Find where the given text appears and provide that cell's center as [X, Y] coordinate. 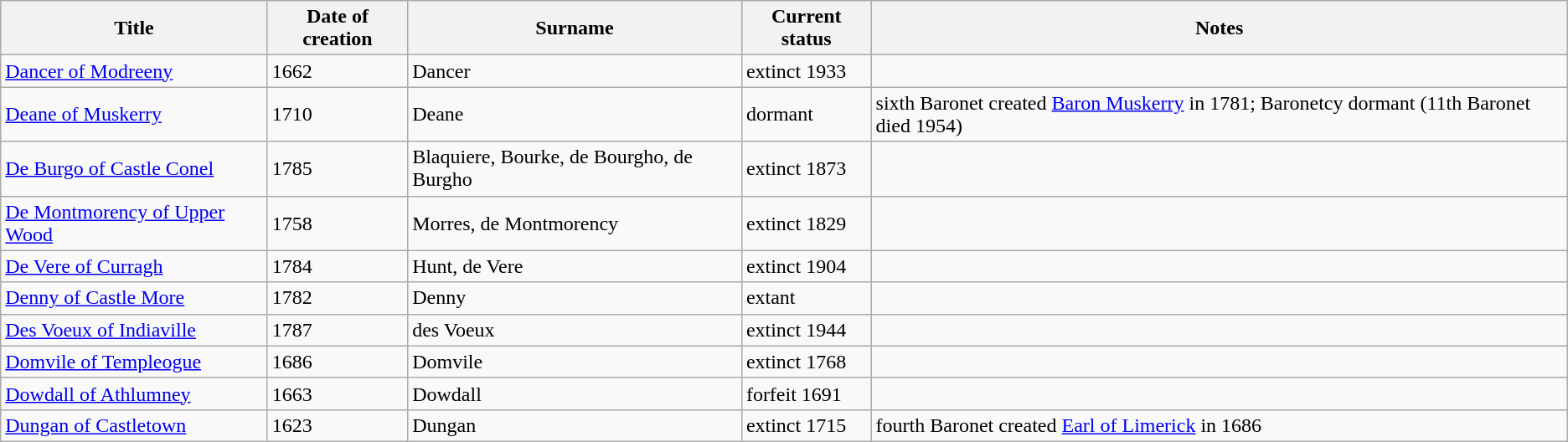
extinct 1944 [806, 330]
1784 [337, 266]
extinct 1904 [806, 266]
extinct 1768 [806, 362]
1623 [337, 425]
Domvile of Templeogue [134, 362]
Surname [575, 28]
1782 [337, 298]
Dancer [575, 71]
Current status [806, 28]
Denny [575, 298]
1686 [337, 362]
Deane [575, 114]
1662 [337, 71]
Title [134, 28]
1710 [337, 114]
Dowdall [575, 393]
extinct 1933 [806, 71]
forfeit 1691 [806, 393]
De Montmorency of Upper Wood [134, 223]
extinct 1829 [806, 223]
1663 [337, 393]
Hunt, de Vere [575, 266]
extinct 1873 [806, 169]
1758 [337, 223]
Deane of Muskerry [134, 114]
De Vere of Curragh [134, 266]
extinct 1715 [806, 425]
Denny of Castle More [134, 298]
Blaquiere, Bourke, de Bourgho, de Burgho [575, 169]
des Voeux [575, 330]
1785 [337, 169]
1787 [337, 330]
Dancer of Modreeny [134, 71]
dormant [806, 114]
extant [806, 298]
Notes [1220, 28]
fourth Baronet created Earl of Limerick in 1686 [1220, 425]
Domvile [575, 362]
Des Voeux of Indiaville [134, 330]
Dungan of Castletown [134, 425]
Dungan [575, 425]
Date of creation [337, 28]
sixth Baronet created Baron Muskerry in 1781; Baronetcy dormant (11th Baronet died 1954) [1220, 114]
Morres, de Montmorency [575, 223]
Dowdall of Athlumney [134, 393]
De Burgo of Castle Conel [134, 169]
